Search for the cell housing the specified text and yield its (x, y) center coordinate. 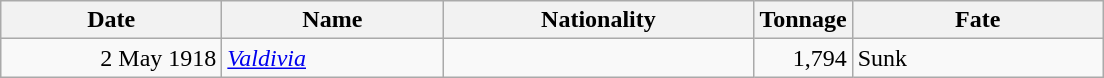
Date (112, 20)
2 May 1918 (112, 58)
Fate (978, 20)
Nationality (598, 20)
1,794 (803, 58)
Name (332, 20)
Sunk (978, 58)
Tonnage (803, 20)
Valdivia (332, 58)
